Determine the [x, y] coordinate at the center of the cell enclosing the given text.  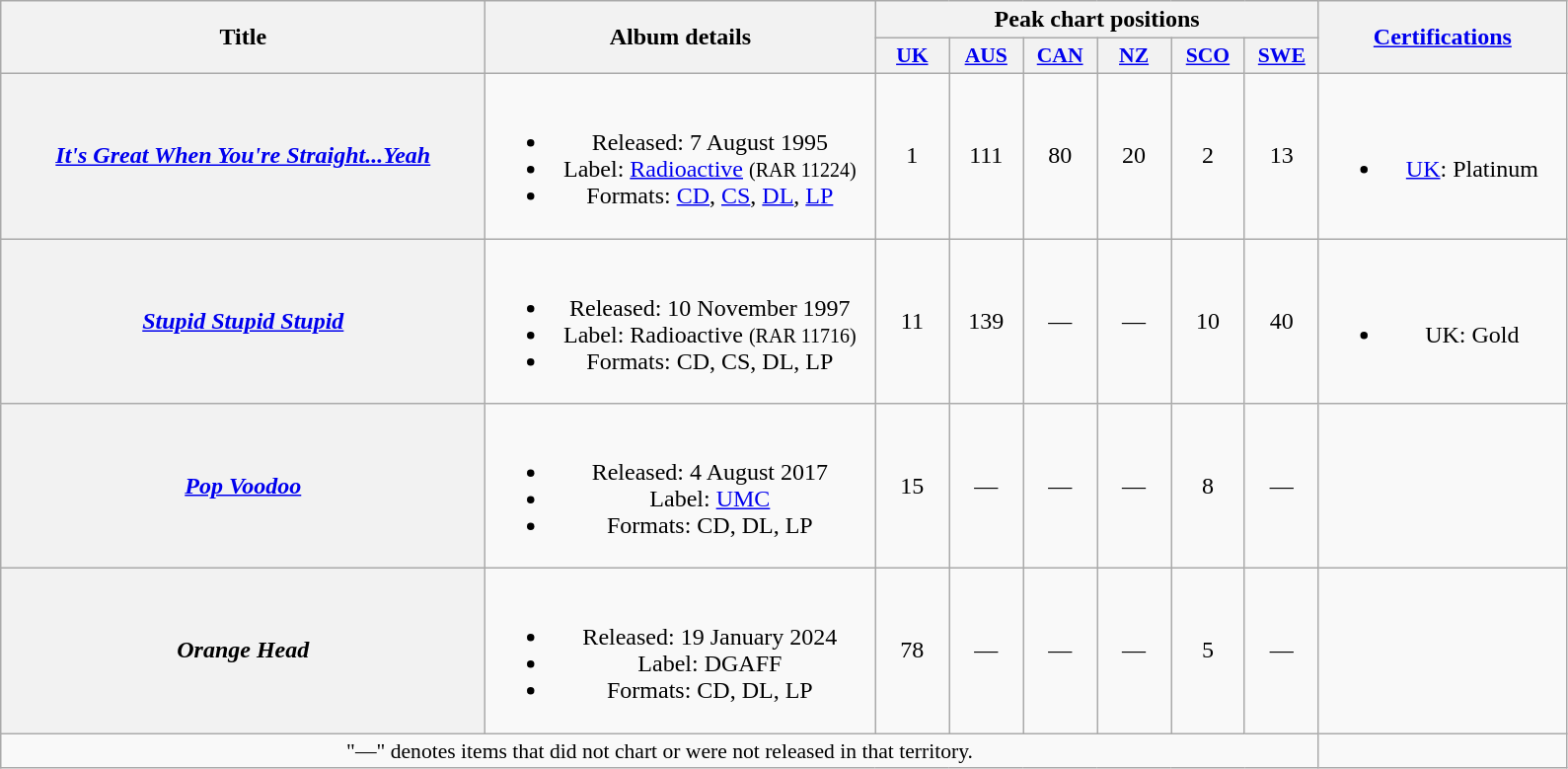
CAN [1060, 56]
Certifications [1443, 38]
Title [243, 38]
8 [1208, 486]
Orange Head [243, 652]
10 [1208, 322]
5 [1208, 652]
NZ [1135, 56]
Released: 10 November 1997Label: Radioactive (RAR 11716)Formats: CD, CS, DL, LP [681, 322]
80 [1060, 156]
Released: 7 August 1995Label: Radioactive (RAR 11224)Formats: CD, CS, DL, LP [681, 156]
Peak chart positions [1097, 20]
UK [912, 56]
Stupid Stupid Stupid [243, 322]
"—" denotes items that did not chart or were not released in that territory. [660, 751]
UK: Gold [1443, 322]
139 [987, 322]
78 [912, 652]
1 [912, 156]
2 [1208, 156]
11 [912, 322]
SWE [1281, 56]
SCO [1208, 56]
15 [912, 486]
20 [1135, 156]
Album details [681, 38]
Pop Voodoo [243, 486]
40 [1281, 322]
13 [1281, 156]
UK: Platinum [1443, 156]
111 [987, 156]
AUS [987, 56]
Released: 4 August 2017Label: UMCFormats: CD, DL, LP [681, 486]
Released: 19 January 2024Label: DGAFFFormats: CD, DL, LP [681, 652]
It's Great When You're Straight...Yeah [243, 156]
